Provide the (x, y) coordinate of the cell's center where the given text is located.  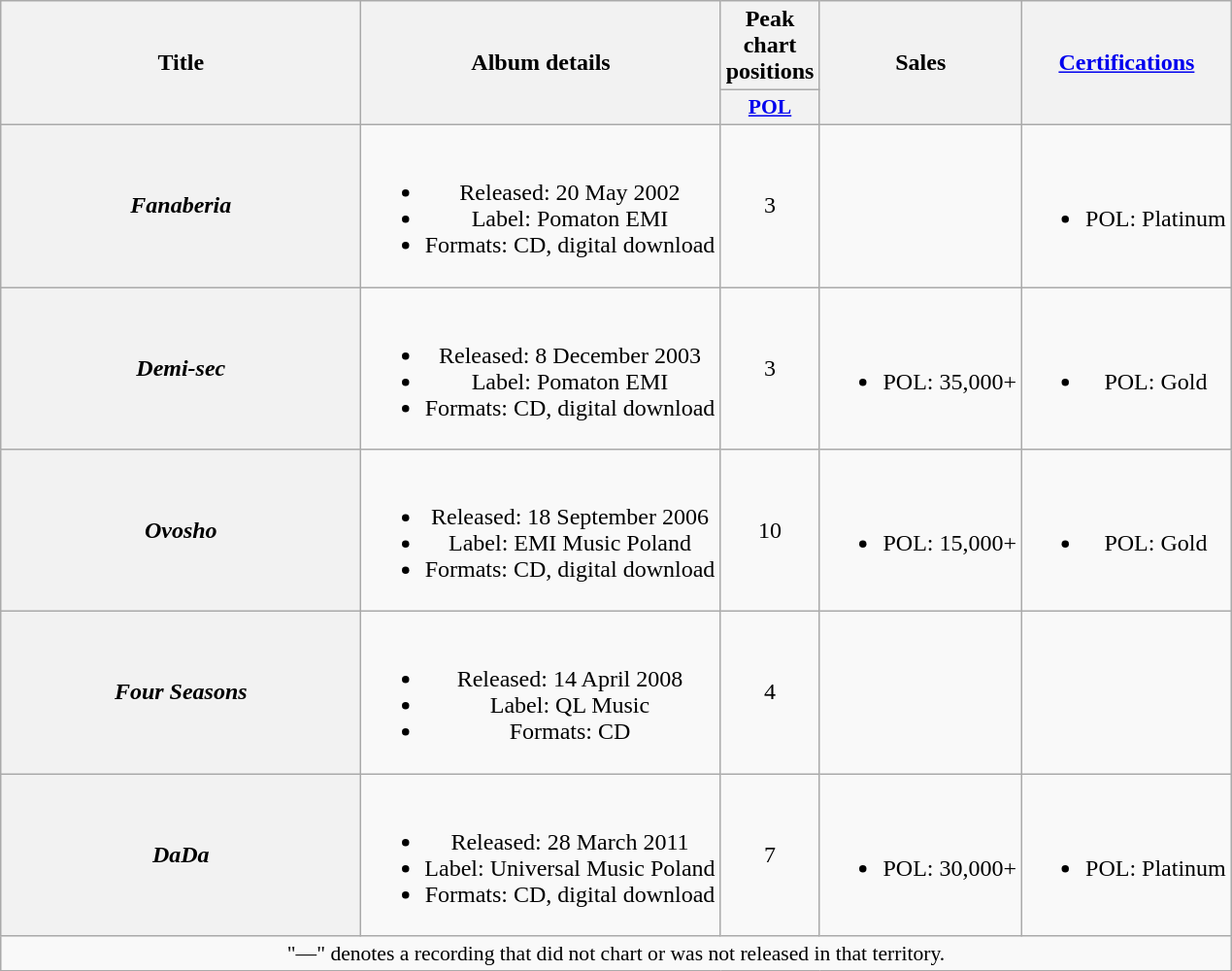
Peak chart positions (770, 46)
4 (770, 693)
Title (181, 63)
Ovosho (181, 530)
10 (770, 530)
Fanaberia (181, 206)
Certifications (1127, 63)
Demi-sec (181, 369)
Sales (920, 63)
Released: 20 May 2002Label: Pomaton EMIFormats: CD, digital download (541, 206)
Released: 18 September 2006Label: EMI Music PolandFormats: CD, digital download (541, 530)
POL (770, 108)
POL: 15,000+ (920, 530)
Released: 14 April 2008Label: QL MusicFormats: CD (541, 693)
Four Seasons (181, 693)
7 (770, 854)
Released: 28 March 2011Label: Universal Music PolandFormats: CD, digital download (541, 854)
Released: 8 December 2003Label: Pomaton EMIFormats: CD, digital download (541, 369)
POL: 35,000+ (920, 369)
"—" denotes a recording that did not chart or was not released in that territory. (616, 954)
DaDa (181, 854)
Album details (541, 63)
POL: 30,000+ (920, 854)
